Scan for the cell matching the given text and deliver its [x, y] coordinate at center. 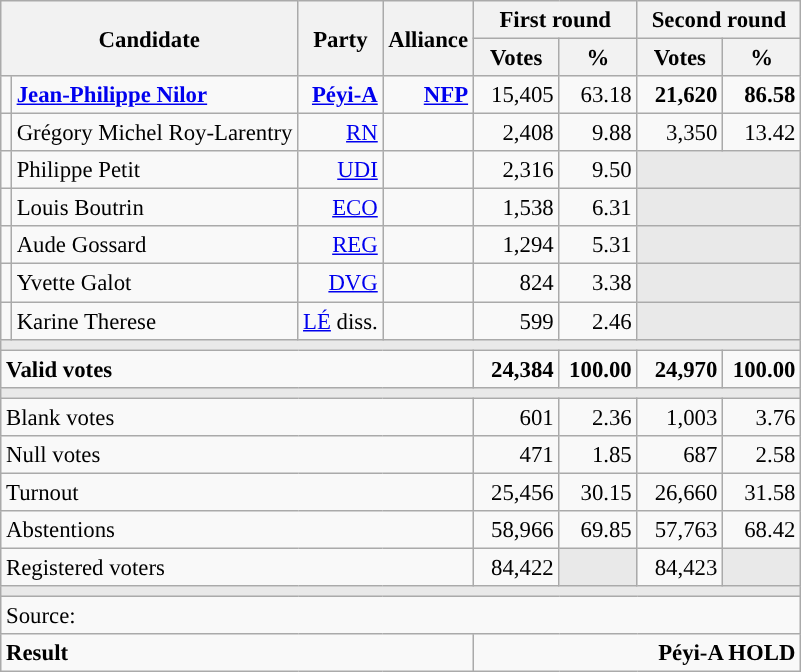
26,660 [680, 492]
687 [680, 455]
1,294 [516, 245]
471 [516, 455]
Result [238, 653]
3.76 [762, 417]
9.88 [598, 133]
ECO [340, 208]
First round [555, 20]
RN [340, 133]
84,422 [516, 567]
Yvette Galot [154, 283]
Registered voters [238, 567]
31.58 [762, 492]
Jean-Philippe Nilor [154, 95]
21,620 [680, 95]
Aude Gossard [154, 245]
2,408 [516, 133]
Candidate [150, 38]
599 [516, 321]
15,405 [516, 95]
2.58 [762, 455]
69.85 [598, 530]
Valid votes [238, 369]
24,970 [680, 369]
63.18 [598, 95]
601 [516, 417]
Grégory Michel Roy-Larentry [154, 133]
Péyi-A [340, 95]
Péyi-A HOLD [636, 653]
24,384 [516, 369]
LÉ diss. [340, 321]
824 [516, 283]
2.36 [598, 417]
UDI [340, 170]
13.42 [762, 133]
1.85 [598, 455]
68.42 [762, 530]
Null votes [238, 455]
86.58 [762, 95]
Blank votes [238, 417]
1,538 [516, 208]
2.46 [598, 321]
58,966 [516, 530]
REG [340, 245]
3,350 [680, 133]
1,003 [680, 417]
5.31 [598, 245]
6.31 [598, 208]
57,763 [680, 530]
Abstentions [238, 530]
Second round [719, 20]
Karine Therese [154, 321]
9.50 [598, 170]
NFP [428, 95]
Turnout [238, 492]
Source: [401, 616]
2,316 [516, 170]
DVG [340, 283]
Alliance [428, 38]
30.15 [598, 492]
84,423 [680, 567]
25,456 [516, 492]
Louis Boutrin [154, 208]
Philippe Petit [154, 170]
3.38 [598, 283]
Party [340, 38]
